Determine the [X, Y] coordinate at the center of the cell enclosing the given text.  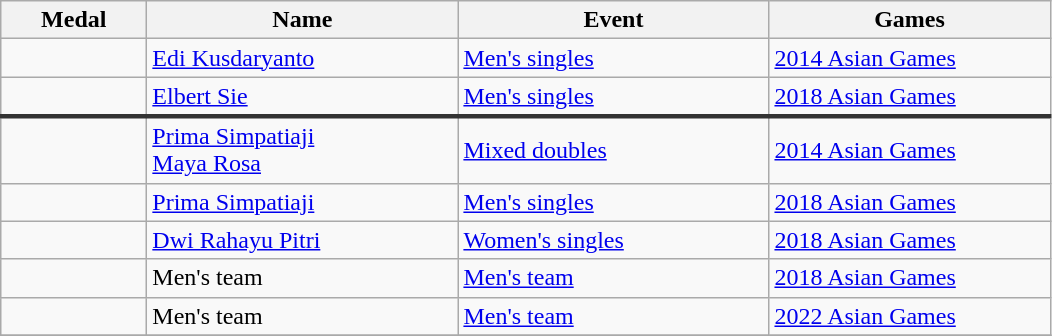
Prima Simpatiaji Maya Rosa [302, 150]
2022 Asian Games [910, 316]
Elbert Sie [302, 97]
Medal [74, 20]
Name [302, 20]
Event [614, 20]
Mixed doubles [614, 150]
Games [910, 20]
Edi Kusdaryanto [302, 58]
Prima Simpatiaji [302, 202]
Dwi Rahayu Pitri [302, 240]
Women's singles [614, 240]
